Locate the cell with the specified text and output its [X, Y] center coordinate. 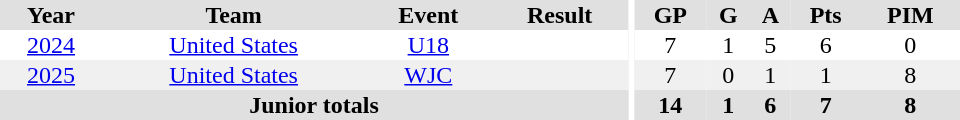
Pts [826, 15]
Result [560, 15]
PIM [910, 15]
Junior totals [314, 105]
Event [428, 15]
WJC [428, 75]
G [728, 15]
A [770, 15]
U18 [428, 45]
2025 [51, 75]
GP [670, 15]
2024 [51, 45]
5 [770, 45]
Team [234, 15]
14 [670, 105]
Year [51, 15]
